Extract the (x, y) coordinate from the center of the cell holding the provided text.  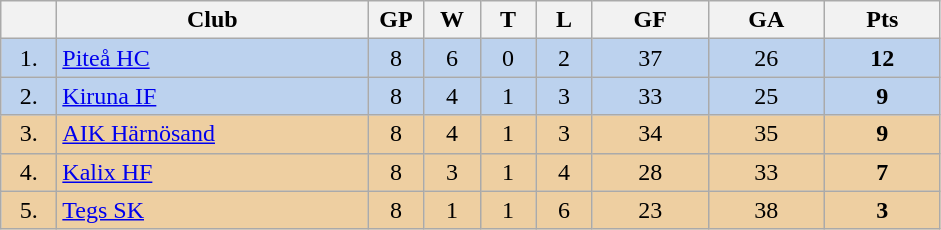
12 (882, 58)
25 (766, 96)
Tegs SK (212, 210)
4. (29, 172)
7 (882, 172)
AIK Härnösand (212, 134)
28 (650, 172)
26 (766, 58)
L (564, 20)
2. (29, 96)
GA (766, 20)
T (508, 20)
23 (650, 210)
Pts (882, 20)
0 (508, 58)
2 (564, 58)
34 (650, 134)
Club (212, 20)
GF (650, 20)
3. (29, 134)
5. (29, 210)
Kiruna IF (212, 96)
GP (396, 20)
38 (766, 210)
1. (29, 58)
37 (650, 58)
35 (766, 134)
Kalix HF (212, 172)
W (452, 20)
Piteå HC (212, 58)
